For the text-containing cell, return its midpoint in [x, y] coordinate format. 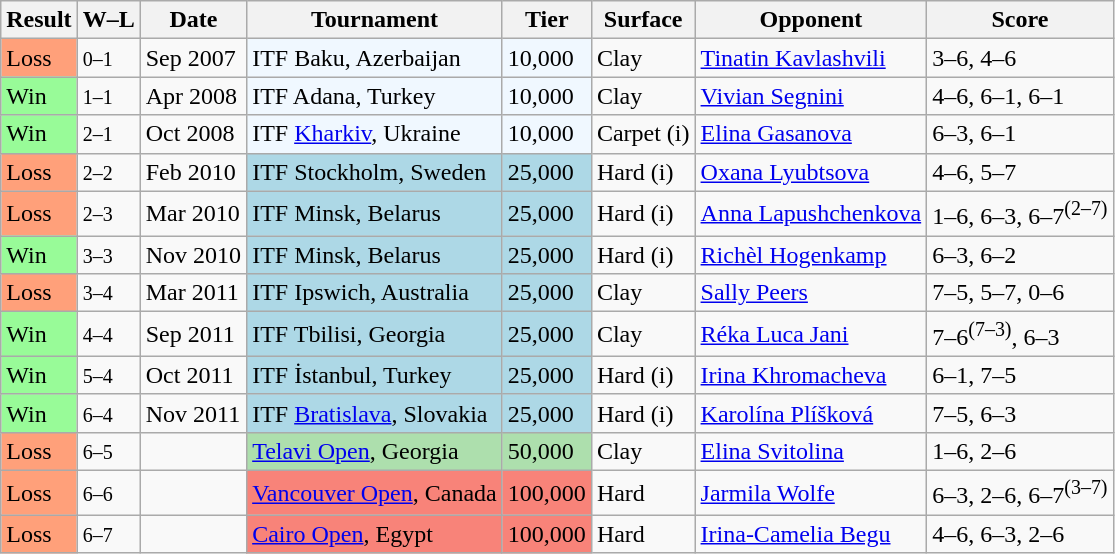
Feb 2010 [193, 172]
ITF Tbilisi, Georgia [375, 334]
50,000 [546, 451]
ITF Baku, Azerbaijan [375, 58]
3–3 [108, 255]
3–6, 4–6 [1020, 58]
Apr 2008 [193, 96]
2–1 [108, 134]
Sally Peers [811, 293]
0–1 [108, 58]
6–3, 2–6, 6–7(3–7) [1020, 492]
6–6 [108, 492]
Jarmila Wolfe [811, 492]
W–L [108, 20]
7–6(7–3), 6–3 [1020, 334]
Tournament [375, 20]
Tinatin Kavlashvili [811, 58]
Irina Khromacheva [811, 375]
ITF Bratislava, Slovakia [375, 413]
Elina Svitolina [811, 451]
Réka Luca Jani [811, 334]
5–4 [108, 375]
ITF Stockholm, Sweden [375, 172]
Sep 2011 [193, 334]
Oct 2011 [193, 375]
ITF Kharkiv, Ukraine [375, 134]
7–5, 6–3 [1020, 413]
6–3, 6–2 [1020, 255]
Score [1020, 20]
Telavi Open, Georgia [375, 451]
Date [193, 20]
Elina Gasanova [811, 134]
Surface [643, 20]
ITF Adana, Turkey [375, 96]
4–4 [108, 334]
Vivian Segnini [811, 96]
1–6, 2–6 [1020, 451]
Sep 2007 [193, 58]
Cairo Open, Egypt [375, 534]
ITF Ipswich, Australia [375, 293]
4–6, 6–3, 2–6 [1020, 534]
1–1 [108, 96]
Karolína Plíšková [811, 413]
4–6, 5–7 [1020, 172]
Oxana Lyubtsova [811, 172]
6–3, 6–1 [1020, 134]
6–5 [108, 451]
Mar 2010 [193, 214]
2–2 [108, 172]
Nov 2010 [193, 255]
Nov 2011 [193, 413]
4–6, 6–1, 6–1 [1020, 96]
Carpet (i) [643, 134]
Opponent [811, 20]
2–3 [108, 214]
Oct 2008 [193, 134]
6–7 [108, 534]
6–4 [108, 413]
Vancouver Open, Canada [375, 492]
Mar 2011 [193, 293]
1–6, 6–3, 6–7(2–7) [1020, 214]
Anna Lapushchenkova [811, 214]
6–1, 7–5 [1020, 375]
Irina-Camelia Begu [811, 534]
3–4 [108, 293]
Richèl Hogenkamp [811, 255]
7–5, 5–7, 0–6 [1020, 293]
ITF İstanbul, Turkey [375, 375]
Tier [546, 20]
Result [39, 20]
